Return (X, Y) of the center of cell containing provided text 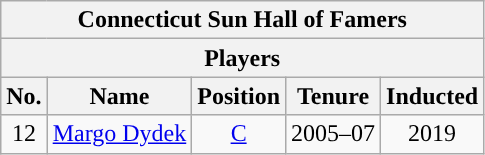
Margo Dydek (120, 134)
2005–07 (334, 134)
Connecticut Sun Hall of Famers (242, 20)
Position (239, 96)
C (239, 134)
12 (24, 134)
Tenure (334, 96)
2019 (432, 134)
Players (242, 58)
Name (120, 96)
Inducted (432, 96)
No. (24, 96)
